Return the (x, y) coordinate for the center point of the cell that contains the specified text.  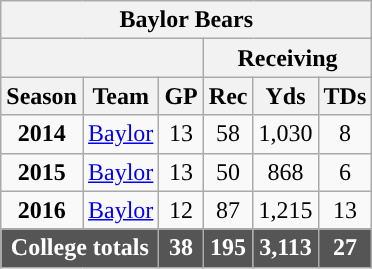
2014 (42, 134)
Baylor Bears (186, 20)
Yds (286, 96)
27 (345, 248)
12 (181, 210)
1,215 (286, 210)
87 (228, 210)
Season (42, 96)
2015 (42, 172)
6 (345, 172)
Team (120, 96)
Receiving (288, 58)
3,113 (286, 248)
1,030 (286, 134)
868 (286, 172)
58 (228, 134)
2016 (42, 210)
50 (228, 172)
8 (345, 134)
38 (181, 248)
195 (228, 248)
TDs (345, 96)
Rec (228, 96)
College totals (80, 248)
GP (181, 96)
